Scan for the cell matching the given text and deliver its [X, Y] coordinate at center. 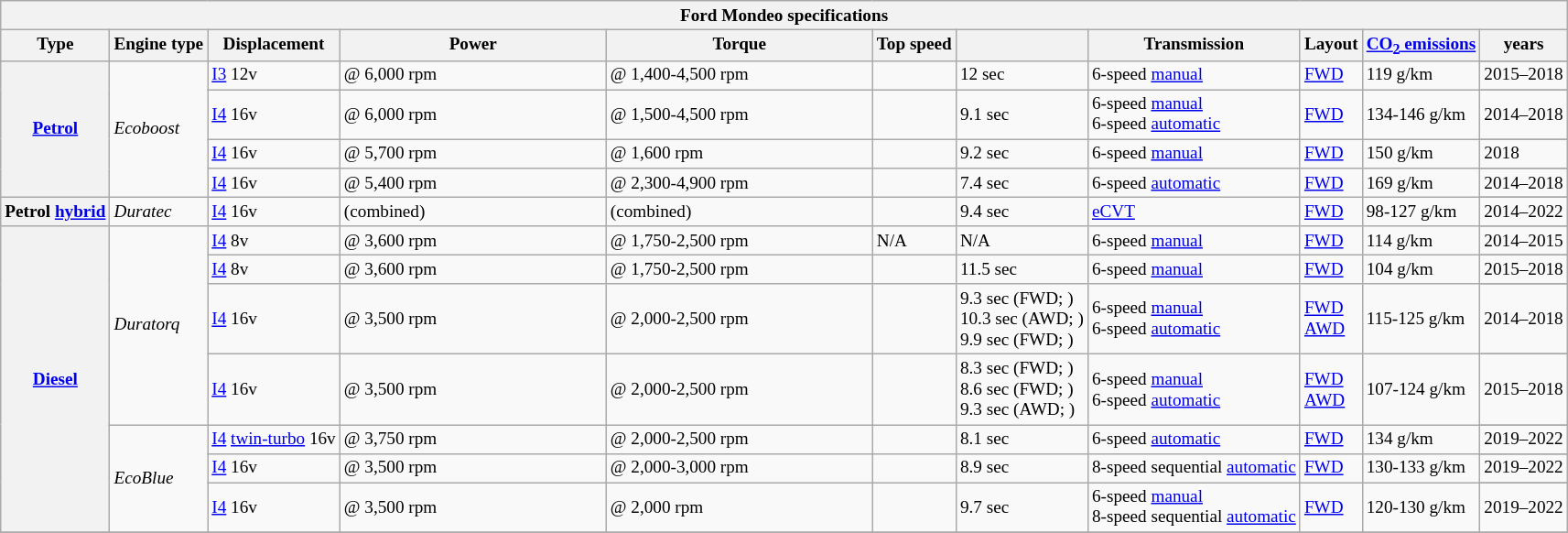
114 g/km [1421, 241]
Petrol [55, 128]
8.9 sec [1022, 468]
years [1524, 45]
98-127 g/km [1421, 212]
@ 2,000 rpm [740, 507]
@ 5,700 rpm [472, 154]
eCVT [1194, 212]
@ 5,400 rpm [472, 183]
107-124 g/km [1421, 390]
134 g/km [1421, 439]
I4 twin-turbo 16v [275, 439]
8.3 sec (FWD; )8.6 sec (FWD; )9.3 sec (AWD; ) [1022, 390]
Ford Mondeo specifications [784, 16]
Duratorq [159, 326]
Ecoboost [159, 128]
130-133 g/km [1421, 468]
Torque [740, 45]
Engine type [159, 45]
6-speed manual8-speed sequential automatic [1194, 507]
Diesel [55, 379]
104 g/km [1421, 269]
@ 2,300-4,900 rpm [740, 183]
134-146 g/km [1421, 114]
Top speed [914, 45]
169 g/km [1421, 183]
9.2 sec [1022, 154]
EcoBlue [159, 478]
12 sec [1022, 75]
2014–2015 [1524, 241]
@ 1,600 rpm [740, 154]
8.1 sec [1022, 439]
Duratec [159, 212]
9.3 sec (FWD; )10.3 sec (AWD; )9.9 sec (FWD; ) [1022, 319]
Power [472, 45]
@ 1,400-4,500 rpm [740, 75]
9.7 sec [1022, 507]
2018 [1524, 154]
Displacement [275, 45]
I3 12v [275, 75]
7.4 sec [1022, 183]
120-130 g/km [1421, 507]
8-speed sequential automatic [1194, 468]
@ 3,750 rpm [472, 439]
@ 1,500-4,500 rpm [740, 114]
11.5 sec [1022, 269]
2014–2022 [1524, 212]
Layout [1331, 45]
150 g/km [1421, 154]
119 g/km [1421, 75]
Petrol hybrid [55, 212]
9.4 sec [1022, 212]
Transmission [1194, 45]
9.1 sec [1022, 114]
@ 2,000-3,000 rpm [740, 468]
115-125 g/km [1421, 319]
CO2 emissions [1421, 45]
Type [55, 45]
